From the cell containing the given text, extract its center point as (X, Y) coordinate. 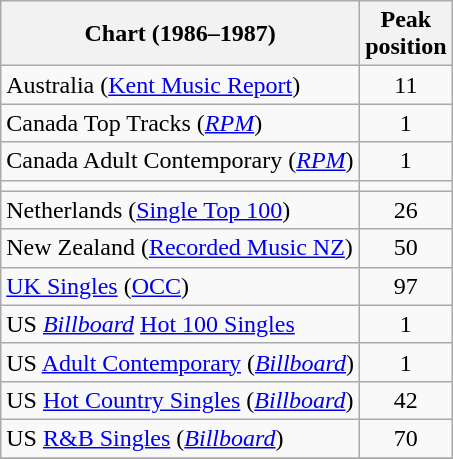
Chart (1986–1987) (180, 34)
11 (406, 85)
70 (406, 438)
97 (406, 286)
50 (406, 248)
US R&B Singles (Billboard) (180, 438)
42 (406, 400)
US Hot Country Singles (Billboard) (180, 400)
US Billboard Hot 100 Singles (180, 324)
UK Singles (OCC) (180, 286)
Australia (Kent Music Report) (180, 85)
New Zealand (Recorded Music NZ) (180, 248)
Canada Adult Contemporary (RPM) (180, 161)
Peakposition (406, 34)
Netherlands (Single Top 100) (180, 210)
26 (406, 210)
Canada Top Tracks (RPM) (180, 123)
US Adult Contemporary (Billboard) (180, 362)
